Locate the cell with the specified text and output its [X, Y] center coordinate. 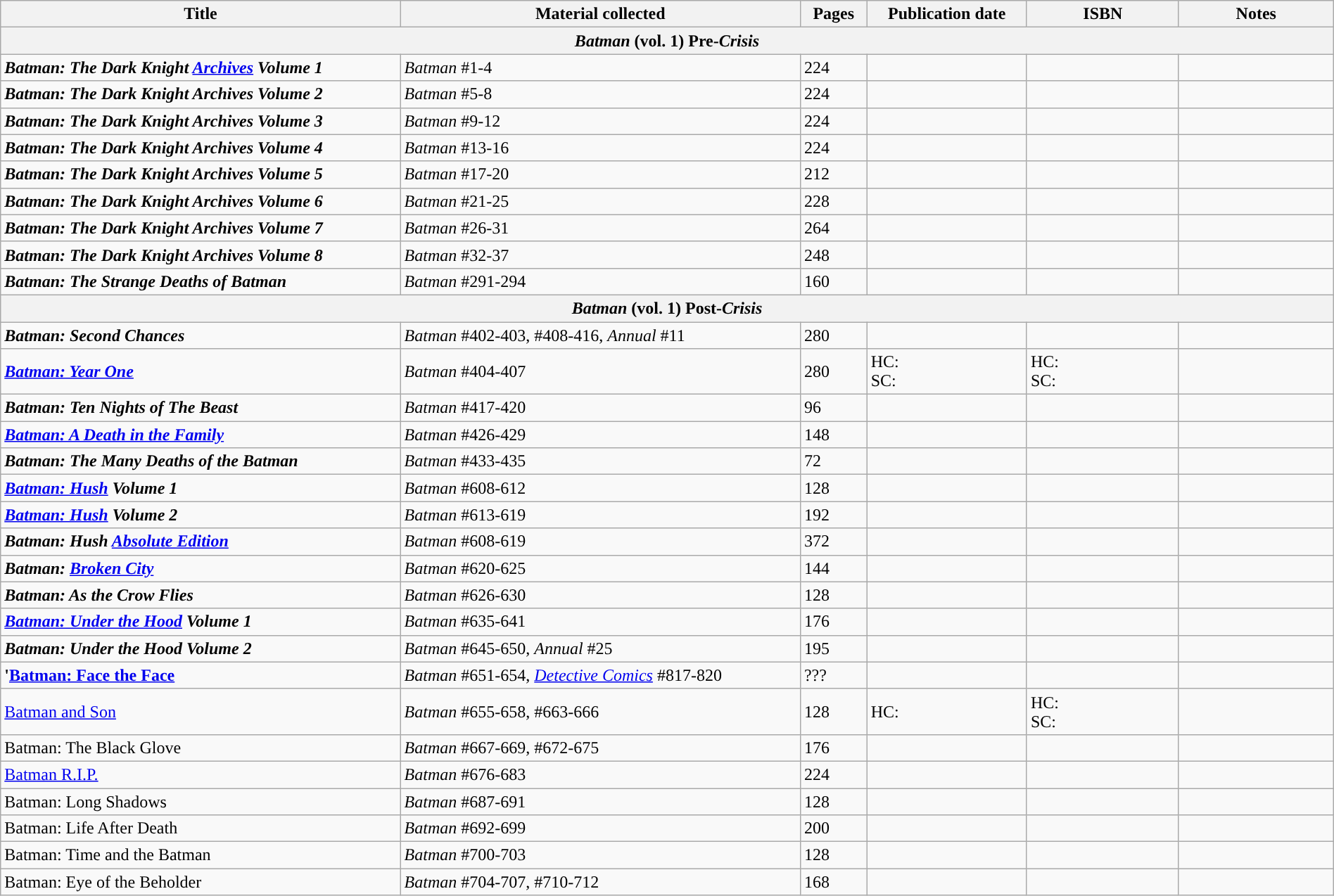
Batman: The Many Deaths of the Batman [201, 461]
Batman: The Black Glove [201, 748]
Batman: Long Shadows [201, 801]
212 [833, 174]
372 [833, 542]
Batman: The Dark Knight Archives Volume 2 [201, 94]
Batman #651-654, Detective Comics #817-820 [600, 675]
Batman: The Dark Knight Archives Volume 7 [201, 228]
Batman #613-619 [600, 515]
Batman: As the Crow Flies [201, 595]
Batman #700-703 [600, 855]
Batman #676-683 [600, 774]
Batman #402-403, #408-416, Annual #11 [600, 335]
Batman: The Dark Knight Archives Volume 5 [201, 174]
'Batman: Face the Face [201, 675]
Pages [833, 14]
Batman #26-31 [600, 228]
Batman #5-8 [600, 94]
Batman (vol. 1) Post-Crisis [667, 308]
Batman: Eye of the Beholder [201, 882]
Batman: A Death in the Family [201, 435]
Batman: Second Chances [201, 335]
Batman #626-630 [600, 595]
Batman #620-625 [600, 568]
192 [833, 515]
Batman #1-4 [600, 68]
Batman R.I.P. [201, 774]
Batman #433-435 [600, 461]
Batman: Under the Hood Volume 2 [201, 648]
Batman: Life After Death [201, 828]
Batman #291-294 [600, 281]
Batman: Hush Absolute Edition [201, 542]
Batman #17-20 [600, 174]
Material collected [600, 14]
248 [833, 255]
Batman: Hush Volume 2 [201, 515]
96 [833, 408]
Publication date [947, 14]
Batman and Son [201, 712]
Batman #608-619 [600, 542]
168 [833, 882]
Batman #426-429 [600, 435]
Batman: Under the Hood Volume 1 [201, 622]
HC: [947, 712]
Notes [1256, 14]
Batman #635-641 [600, 622]
160 [833, 281]
Batman (vol. 1) Pre-Crisis [667, 41]
200 [833, 828]
195 [833, 648]
Batman: The Dark Knight Archives Volume 4 [201, 148]
Batman #608-612 [600, 488]
Batman #655-658, #663-666 [600, 712]
Batman: Ten Nights of The Beast [201, 408]
Batman #417-420 [600, 408]
Batman #692-699 [600, 828]
Batman #32-37 [600, 255]
Batman: The Dark Knight Archives Volume 1 [201, 68]
Batman: The Dark Knight Archives Volume 6 [201, 201]
Batman: Year One [201, 371]
??? [833, 675]
Batman #687-691 [600, 801]
Batman: Hush Volume 1 [201, 488]
Batman #9-12 [600, 121]
Batman: Time and the Batman [201, 855]
148 [833, 435]
Batman #21-25 [600, 201]
Batman: Broken City [201, 568]
Batman: The Strange Deaths of Batman [201, 281]
Batman #704-707, #710-712 [600, 882]
Batman #645-650, Annual #25 [600, 648]
Batman: The Dark Knight Archives Volume 3 [201, 121]
72 [833, 461]
228 [833, 201]
264 [833, 228]
Batman #404-407 [600, 371]
144 [833, 568]
Batman: The Dark Knight Archives Volume 8 [201, 255]
Title [201, 14]
Batman #13-16 [600, 148]
Batman #667-669, #672-675 [600, 748]
ISBN [1103, 14]
